Detect which cell encompasses the target text, then output its [x, y] center coordinate. 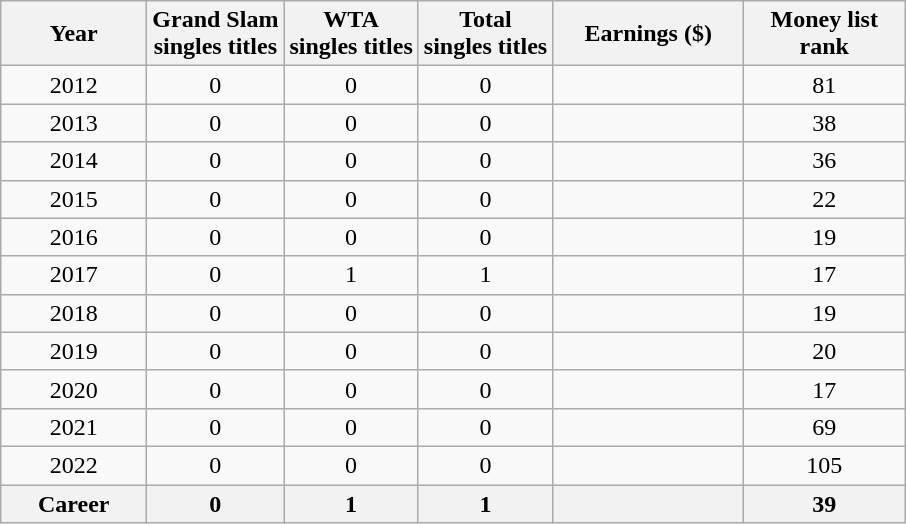
2012 [74, 85]
2016 [74, 237]
Totalsingles titles [485, 34]
2021 [74, 427]
2022 [74, 465]
2017 [74, 275]
2014 [74, 161]
Year [74, 34]
2015 [74, 199]
WTA singles titles [351, 34]
38 [824, 123]
39 [824, 503]
Earnings ($) [648, 34]
69 [824, 427]
Career [74, 503]
81 [824, 85]
2013 [74, 123]
36 [824, 161]
22 [824, 199]
Money list rank [824, 34]
Grand Slamsingles titles [216, 34]
2020 [74, 389]
2019 [74, 351]
2018 [74, 313]
20 [824, 351]
105 [824, 465]
